Locate the cell with the specified text and output its (x, y) center coordinate. 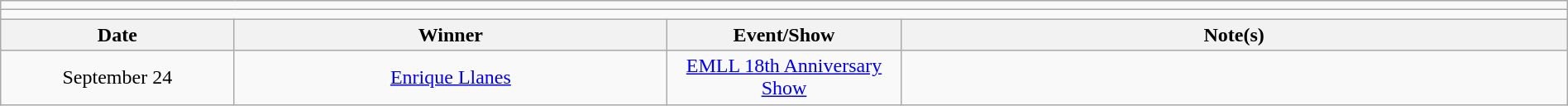
Event/Show (784, 35)
Date (117, 35)
Winner (451, 35)
EMLL 18th Anniversary Show (784, 78)
Note(s) (1234, 35)
September 24 (117, 78)
Enrique Llanes (451, 78)
